Determine the (x, y) coordinate at the center of the cell enclosing the given text.  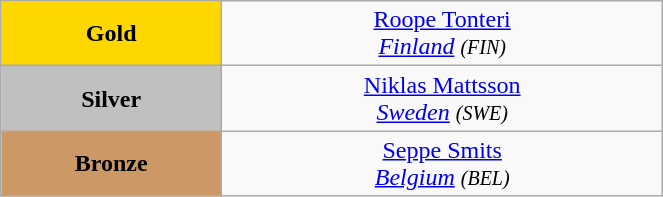
Niklas MattssonSweden (SWE) (442, 98)
Gold (112, 34)
Silver (112, 98)
Seppe SmitsBelgium (BEL) (442, 164)
Bronze (112, 164)
Roope TonteriFinland (FIN) (442, 34)
